Output the [x, y] coordinate of the center of the cell containing the given text.  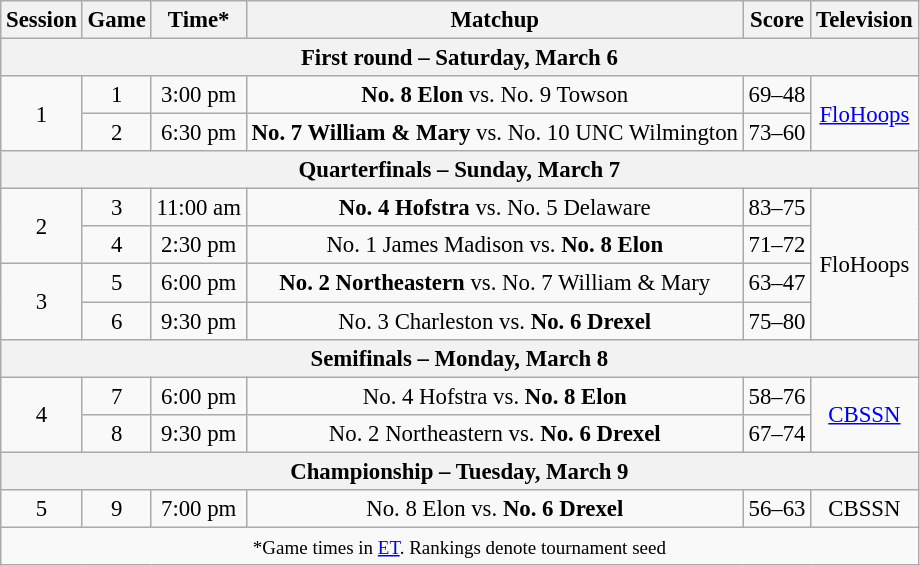
No. 4 Hofstra vs. No. 5 Delaware [494, 208]
7 [116, 396]
3:00 pm [198, 95]
No. 3 Charleston vs. No. 6 Drexel [494, 321]
56–63 [777, 509]
63–47 [777, 283]
No. 8 Elon vs. No. 6 Drexel [494, 509]
6:30 pm [198, 133]
8 [116, 433]
67–74 [777, 433]
Semifinals – Monday, March 8 [460, 358]
No. 7 William & Mary vs. No. 10 UNC Wilmington [494, 133]
Session [42, 20]
Matchup [494, 20]
No. 2 Northeastern vs. No. 6 Drexel [494, 433]
69–48 [777, 95]
Game [116, 20]
No. 2 Northeastern vs. No. 7 William & Mary [494, 283]
71–72 [777, 245]
73–60 [777, 133]
Score [777, 20]
Quarterfinals – Sunday, March 7 [460, 170]
Television [864, 20]
9 [116, 509]
Championship – Tuesday, March 9 [460, 471]
Time* [198, 20]
No. 4 Hofstra vs. No. 8 Elon [494, 396]
2:30 pm [198, 245]
6 [116, 321]
7:00 pm [198, 509]
No. 1 James Madison vs. No. 8 Elon [494, 245]
*Game times in ET. Rankings denote tournament seed [460, 546]
First round – Saturday, March 6 [460, 58]
75–80 [777, 321]
83–75 [777, 208]
No. 8 Elon vs. No. 9 Towson [494, 95]
11:00 am [198, 208]
58–76 [777, 396]
